Scan for the cell matching the given text and deliver its (x, y) coordinate at center. 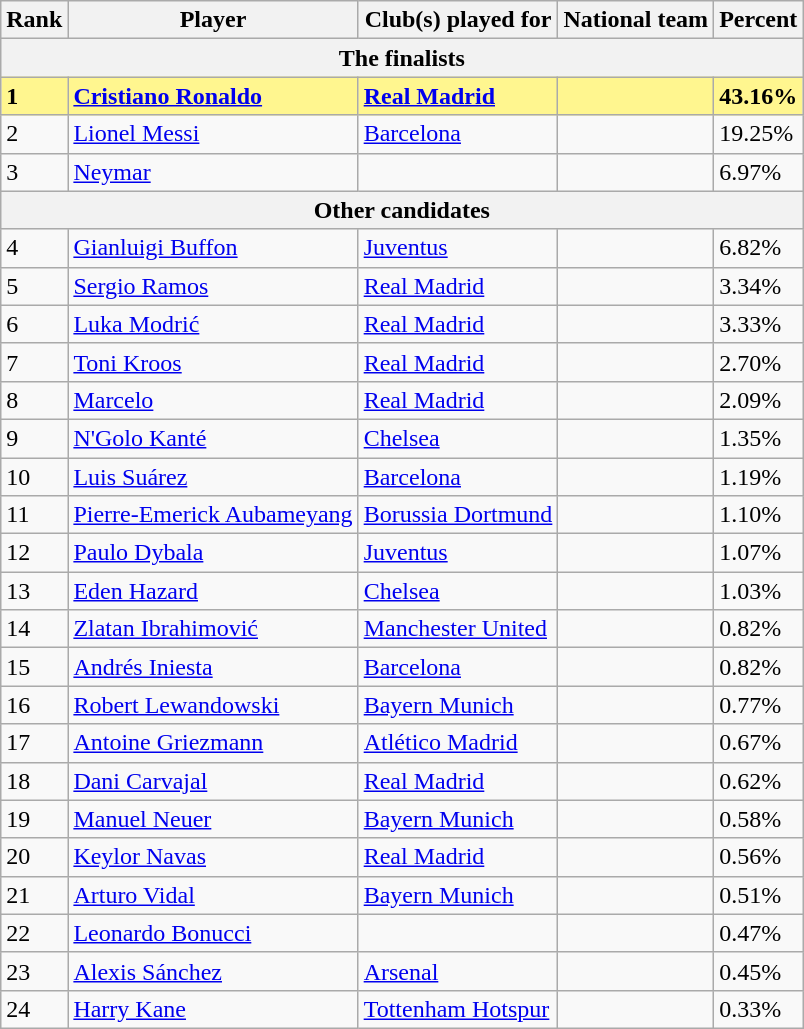
0.51% (758, 895)
3 (34, 172)
Andrés Iniesta (213, 667)
0.47% (758, 933)
3.34% (758, 286)
6 (34, 324)
0.58% (758, 819)
Antoine Griezmann (213, 743)
18 (34, 781)
15 (34, 667)
Manuel Neuer (213, 819)
0.67% (758, 743)
1.07% (758, 553)
Pierre-Emerick Aubameyang (213, 515)
Sergio Ramos (213, 286)
0.45% (758, 971)
Robert Lewandowski (213, 705)
0.33% (758, 1009)
10 (34, 477)
14 (34, 629)
3.33% (758, 324)
2.09% (758, 400)
19.25% (758, 134)
2.70% (758, 362)
Player (213, 20)
11 (34, 515)
National team (636, 20)
Club(s) played for (458, 20)
6.82% (758, 248)
21 (34, 895)
Gianluigi Buffon (213, 248)
1 (34, 96)
Toni Kroos (213, 362)
Marcelo (213, 400)
22 (34, 933)
Atlético Madrid (458, 743)
8 (34, 400)
Borussia Dortmund (458, 515)
Arturo Vidal (213, 895)
4 (34, 248)
23 (34, 971)
Luka Modrić (213, 324)
Leonardo Bonucci (213, 933)
Harry Kane (213, 1009)
Arsenal (458, 971)
1.03% (758, 591)
19 (34, 819)
N'Golo Kanté (213, 438)
17 (34, 743)
Lionel Messi (213, 134)
1.35% (758, 438)
Zlatan Ibrahimović (213, 629)
Neymar (213, 172)
Percent (758, 20)
The finalists (402, 58)
1.10% (758, 515)
Dani Carvajal (213, 781)
Rank (34, 20)
9 (34, 438)
0.56% (758, 857)
Keylor Navas (213, 857)
Other candidates (402, 210)
43.16% (758, 96)
7 (34, 362)
24 (34, 1009)
Cristiano Ronaldo (213, 96)
12 (34, 553)
0.62% (758, 781)
Paulo Dybala (213, 553)
Alexis Sánchez (213, 971)
6.97% (758, 172)
5 (34, 286)
0.77% (758, 705)
Manchester United (458, 629)
13 (34, 591)
Eden Hazard (213, 591)
20 (34, 857)
16 (34, 705)
1.19% (758, 477)
Tottenham Hotspur (458, 1009)
2 (34, 134)
Luis Suárez (213, 477)
